Find where the given text appears and provide that cell's center as [x, y] coordinate. 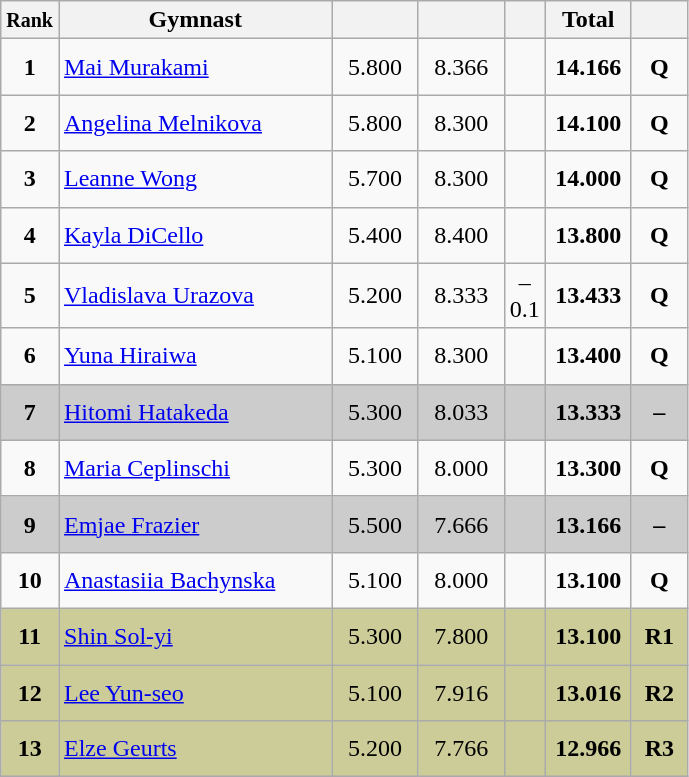
8.366 [461, 67]
13 [30, 749]
13.433 [588, 296]
R1 [659, 636]
8.033 [461, 412]
Angelina Melnikova [195, 123]
5.400 [375, 235]
Leanne Wong [195, 179]
13.400 [588, 356]
Gymnast [195, 20]
7.916 [461, 692]
Maria Ceplinschi [195, 468]
7 [30, 412]
1 [30, 67]
14.100 [588, 123]
6 [30, 356]
14.166 [588, 67]
Shin Sol-yi [195, 636]
7.766 [461, 749]
Anastasiia Bachynska [195, 580]
Kayla DiCello [195, 235]
Elze Geurts [195, 749]
Rank [30, 20]
Mai Murakami [195, 67]
8.400 [461, 235]
13.333 [588, 412]
13.166 [588, 524]
Vladislava Urazova [195, 296]
13.300 [588, 468]
5 [30, 296]
12 [30, 692]
13.016 [588, 692]
R2 [659, 692]
5.500 [375, 524]
8.333 [461, 296]
9 [30, 524]
–0.1 [524, 296]
12.966 [588, 749]
7.800 [461, 636]
13.800 [588, 235]
11 [30, 636]
5.700 [375, 179]
Hitomi Hatakeda [195, 412]
3 [30, 179]
10 [30, 580]
4 [30, 235]
Total [588, 20]
R3 [659, 749]
Lee Yun-seo [195, 692]
2 [30, 123]
Emjae Frazier [195, 524]
Yuna Hiraiwa [195, 356]
14.000 [588, 179]
7.666 [461, 524]
8 [30, 468]
